Capture the cell that displays the provided text and extract its [x, y] central coordinate. 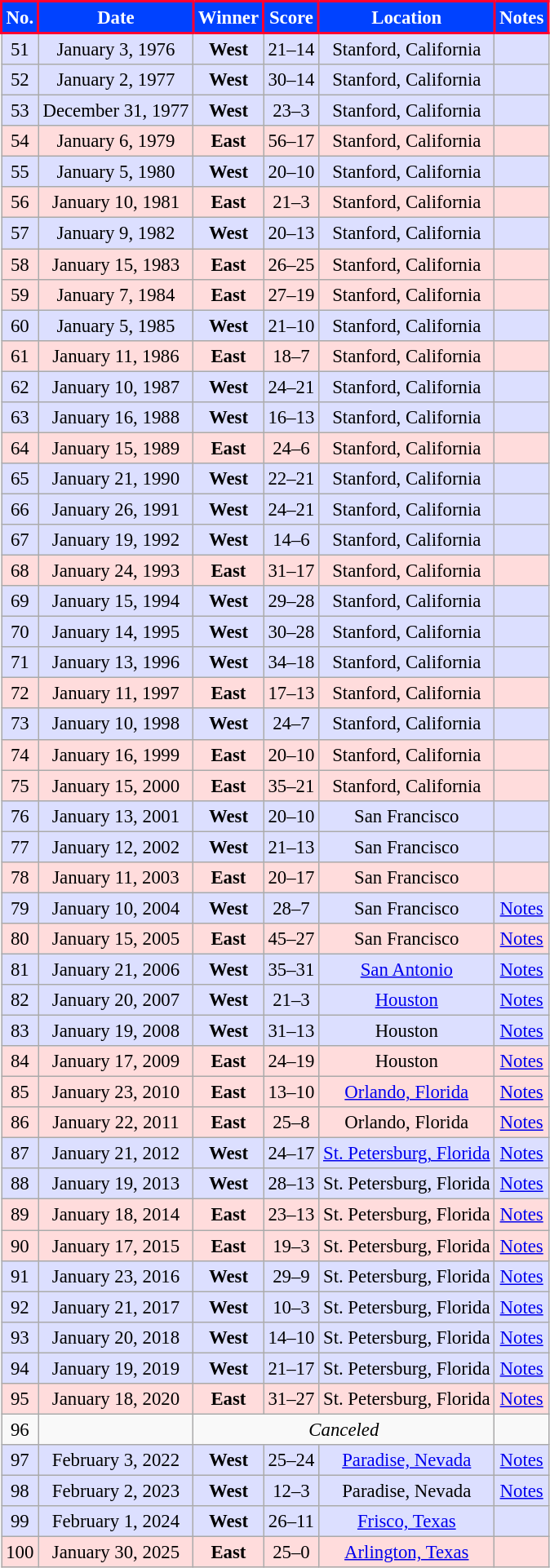
January 18, 2014 [116, 1215]
80 [20, 939]
30–14 [291, 80]
January 23, 2016 [116, 1276]
24–17 [291, 1154]
January 9, 1982 [116, 233]
30–28 [291, 632]
100 [20, 1552]
25–0 [291, 1552]
70 [20, 632]
31–27 [291, 1399]
61 [20, 356]
Canceled [344, 1429]
January 15, 2000 [116, 786]
January 16, 1999 [116, 755]
97 [20, 1460]
January 13, 1996 [116, 662]
January 3, 1976 [116, 49]
23–3 [291, 111]
Frisco, Texas [406, 1521]
84 [20, 1061]
22–21 [291, 479]
Arlington, Texas [406, 1552]
January 26, 1991 [116, 509]
55 [20, 172]
January 15, 1989 [116, 448]
18–7 [291, 356]
January 7, 1984 [116, 295]
January 21, 2006 [116, 969]
28–7 [291, 908]
13–10 [291, 1092]
January 10, 1998 [116, 724]
Location [406, 18]
No. [20, 18]
Winner [228, 18]
96 [20, 1429]
99 [20, 1521]
72 [20, 693]
17–13 [291, 693]
69 [20, 601]
59 [20, 295]
77 [20, 847]
January 6, 1979 [116, 141]
January 15, 2005 [116, 939]
83 [20, 1031]
93 [20, 1337]
81 [20, 969]
January 16, 1988 [116, 418]
21–14 [291, 49]
January 11, 1997 [116, 693]
95 [20, 1399]
68 [20, 571]
January 21, 2017 [116, 1307]
82 [20, 1000]
January 11, 1986 [116, 356]
January 15, 1994 [116, 601]
29–9 [291, 1276]
64 [20, 448]
February 1, 2024 [116, 1521]
January 13, 2001 [116, 816]
75 [20, 786]
January 20, 2018 [116, 1337]
21–10 [291, 326]
20–13 [291, 233]
45–27 [291, 939]
91 [20, 1276]
January 2, 1977 [116, 80]
98 [20, 1490]
51 [20, 49]
71 [20, 662]
January 18, 2020 [116, 1399]
78 [20, 878]
Score [291, 18]
79 [20, 908]
January 5, 1985 [116, 326]
29–28 [291, 601]
56–17 [291, 141]
35–21 [291, 786]
89 [20, 1215]
January 5, 1980 [116, 172]
January 24, 1993 [116, 571]
25–24 [291, 1460]
December 31, 1977 [116, 111]
34–18 [291, 662]
56 [20, 203]
90 [20, 1246]
January 14, 1995 [116, 632]
65 [20, 479]
January 15, 1983 [116, 264]
14–10 [291, 1337]
January 17, 2015 [116, 1246]
24–19 [291, 1061]
53 [20, 111]
85 [20, 1092]
10–3 [291, 1307]
86 [20, 1123]
24–6 [291, 448]
57 [20, 233]
67 [20, 540]
73 [20, 724]
94 [20, 1368]
January 19, 2019 [116, 1368]
35–31 [291, 969]
66 [20, 509]
26–11 [291, 1521]
January 11, 2003 [116, 878]
87 [20, 1154]
San Antonio [406, 969]
16–13 [291, 418]
58 [20, 264]
January 19, 2013 [116, 1184]
26–25 [291, 264]
28–13 [291, 1184]
31–13 [291, 1031]
19–3 [291, 1246]
23–13 [291, 1215]
24–7 [291, 724]
January 21, 1990 [116, 479]
74 [20, 755]
January 10, 1981 [116, 203]
February 3, 2022 [116, 1460]
14–6 [291, 540]
January 30, 2025 [116, 1552]
60 [20, 326]
February 2, 2023 [116, 1490]
January 10, 2004 [116, 908]
January 23, 2010 [116, 1092]
January 19, 2008 [116, 1031]
88 [20, 1184]
31–17 [291, 571]
January 17, 2009 [116, 1061]
25–8 [291, 1123]
January 19, 1992 [116, 540]
21–17 [291, 1368]
92 [20, 1307]
January 21, 2012 [116, 1154]
12–3 [291, 1490]
76 [20, 816]
27–19 [291, 295]
52 [20, 80]
54 [20, 141]
January 20, 2007 [116, 1000]
20–17 [291, 878]
62 [20, 387]
21–13 [291, 847]
January 22, 2011 [116, 1123]
January 12, 2002 [116, 847]
63 [20, 418]
January 10, 1987 [116, 387]
Date [116, 18]
